Output the (x, y) coordinate of the center of the cell containing the given text.  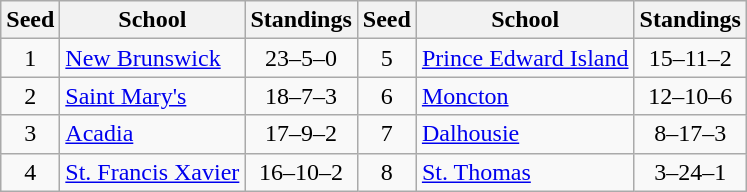
4 (30, 172)
Prince Edward Island (525, 58)
St. Francis Xavier (152, 172)
17–9–2 (301, 134)
Acadia (152, 134)
Moncton (525, 96)
15–11–2 (690, 58)
2 (30, 96)
12–10–6 (690, 96)
3 (30, 134)
23–5–0 (301, 58)
St. Thomas (525, 172)
16–10–2 (301, 172)
Saint Mary's (152, 96)
6 (386, 96)
7 (386, 134)
New Brunswick (152, 58)
Dalhousie (525, 134)
8–17–3 (690, 134)
5 (386, 58)
3–24–1 (690, 172)
1 (30, 58)
18–7–3 (301, 96)
8 (386, 172)
